Detect which cell encompasses the target text, then output its [x, y] center coordinate. 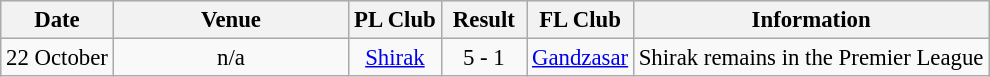
n/a [231, 58]
FL Club [580, 20]
Date [57, 20]
PL Club [395, 20]
Gandzasar [580, 58]
Shirak [395, 58]
Result [484, 20]
Shirak remains in the Premier League [810, 58]
5 - 1 [484, 58]
Venue [231, 20]
Information [810, 20]
22 October [57, 58]
